Locate the cell with the specified text and output its (X, Y) center coordinate. 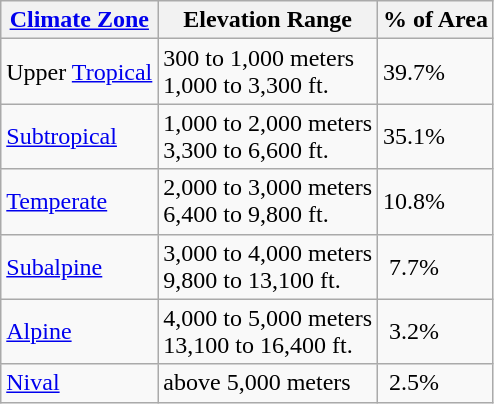
35.1% (436, 136)
Elevation Range (268, 20)
7.7% (436, 266)
Subtropical (80, 136)
% of Area (436, 20)
10.8% (436, 202)
300 to 1,000 meters1,000 to 3,300 ft. (268, 72)
Climate Zone (80, 20)
Upper Tropical (80, 72)
above 5,000 meters (268, 383)
2,000 to 3,000 meters6,400 to 9,800 ft. (268, 202)
Subalpine (80, 266)
Nival (80, 383)
1,000 to 2,000 meters3,300 to 6,600 ft. (268, 136)
39.7% (436, 72)
3,000 to 4,000 meters9,800 to 13,100 ft. (268, 266)
Temperate (80, 202)
2.5% (436, 383)
Alpine (80, 332)
4,000 to 5,000 meters13,100 to 16,400 ft. (268, 332)
3.2% (436, 332)
